Find where the given text appears and provide that cell's center as (x, y) coordinate. 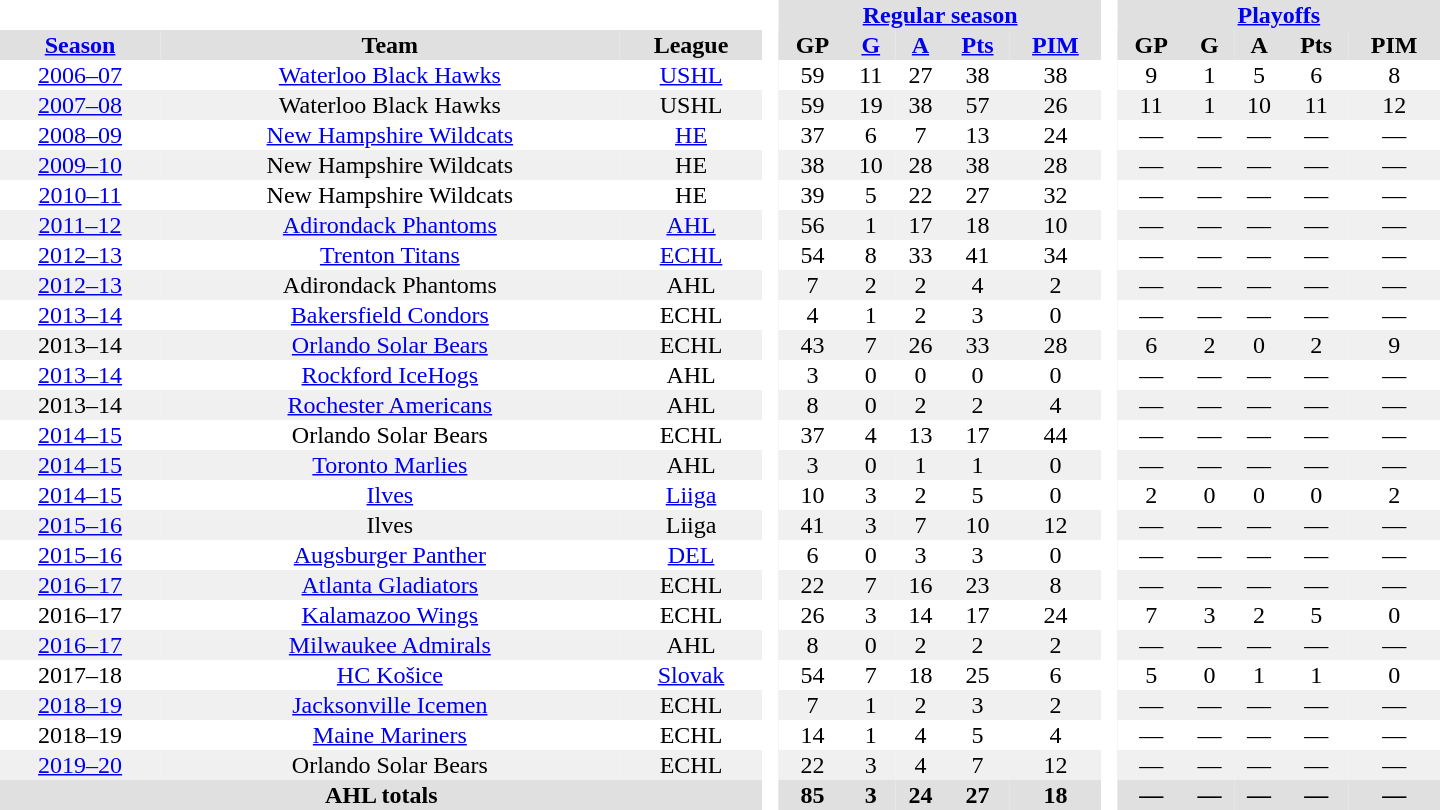
39 (812, 195)
Kalamazoo Wings (390, 615)
DEL (692, 555)
Augsburger Panther (390, 555)
2006–07 (80, 75)
AHL totals (382, 795)
19 (871, 105)
Trenton Titans (390, 255)
2011–12 (80, 225)
25 (977, 675)
32 (1056, 195)
Slovak (692, 675)
Rochester Americans (390, 405)
2019–20 (80, 765)
Season (80, 45)
Toronto Marlies (390, 465)
43 (812, 345)
Rockford IceHogs (390, 375)
HC Košice (390, 675)
23 (977, 585)
Atlanta Gladiators (390, 585)
Bakersfield Condors (390, 315)
Playoffs (1279, 15)
Maine Mariners (390, 735)
16 (921, 585)
Team (390, 45)
2007–08 (80, 105)
Regular season (940, 15)
57 (977, 105)
2010–11 (80, 195)
2017–18 (80, 675)
56 (812, 225)
Jacksonville Icemen (390, 705)
2009–10 (80, 165)
34 (1056, 255)
League (692, 45)
44 (1056, 435)
85 (812, 795)
Milwaukee Admirals (390, 645)
2008–09 (80, 135)
